Return the [X, Y] coordinate for the center point of the cell that contains the specified text.  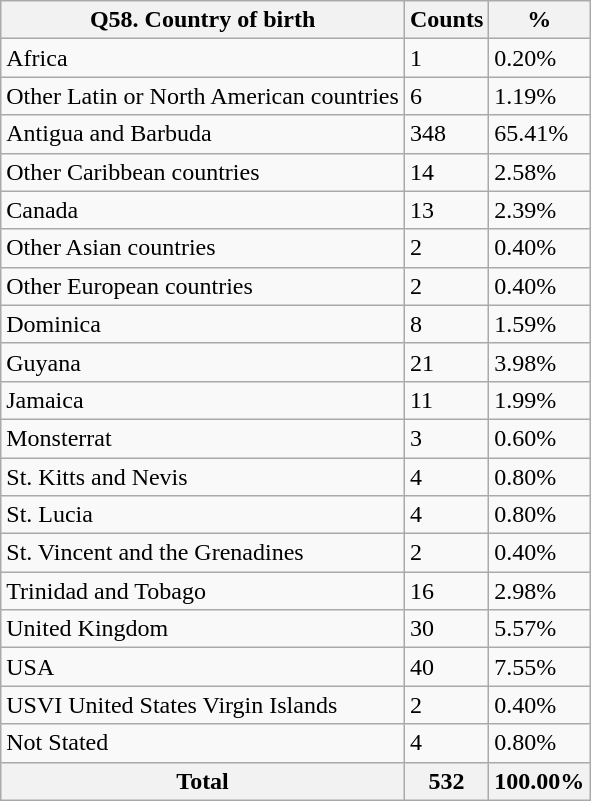
3 [446, 438]
1.59% [540, 324]
13 [446, 210]
Dominica [203, 324]
Other European countries [203, 286]
St. Kitts and Nevis [203, 477]
Total [203, 781]
6 [446, 96]
Antigua and Barbuda [203, 134]
Other Asian countries [203, 248]
Guyana [203, 362]
532 [446, 781]
40 [446, 667]
Trinidad and Tobago [203, 591]
1.19% [540, 96]
2.58% [540, 172]
8 [446, 324]
St. Vincent and the Grenadines [203, 553]
United Kingdom [203, 629]
Not Stated [203, 743]
0.20% [540, 58]
21 [446, 362]
Canada [203, 210]
65.41% [540, 134]
1.99% [540, 400]
2.39% [540, 210]
Other Latin or North American countries [203, 96]
11 [446, 400]
St. Lucia [203, 515]
Other Caribbean countries [203, 172]
100.00% [540, 781]
5.57% [540, 629]
2.98% [540, 591]
USA [203, 667]
348 [446, 134]
14 [446, 172]
Africa [203, 58]
Jamaica [203, 400]
7.55% [540, 667]
30 [446, 629]
0.60% [540, 438]
% [540, 20]
3.98% [540, 362]
1 [446, 58]
Monsterrat [203, 438]
Q58. Country of birth [203, 20]
16 [446, 591]
USVI United States Virgin Islands [203, 705]
Counts [446, 20]
